Provide the (X, Y) coordinate of the cell's center where the given text is located.  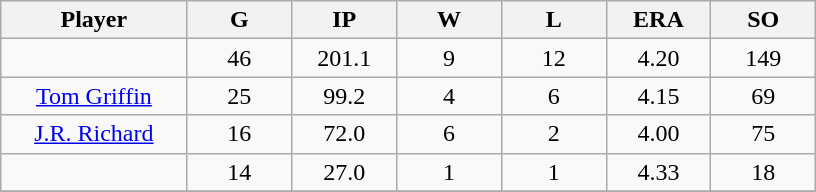
201.1 (344, 58)
25 (240, 96)
4.33 (658, 172)
SO (764, 20)
12 (554, 58)
16 (240, 134)
G (240, 20)
72.0 (344, 134)
ERA (658, 20)
Player (94, 20)
149 (764, 58)
4 (450, 96)
99.2 (344, 96)
IP (344, 20)
L (554, 20)
46 (240, 58)
4.20 (658, 58)
27.0 (344, 172)
Tom Griffin (94, 96)
2 (554, 134)
J.R. Richard (94, 134)
75 (764, 134)
18 (764, 172)
14 (240, 172)
W (450, 20)
4.00 (658, 134)
4.15 (658, 96)
69 (764, 96)
9 (450, 58)
